Detect which cell encompasses the target text, then output its (x, y) center coordinate. 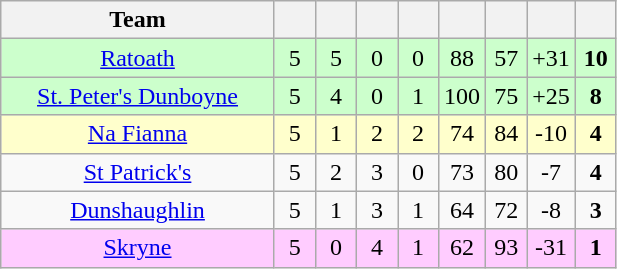
Na Fianna (138, 134)
72 (506, 210)
74 (462, 134)
+31 (552, 58)
Dunshaughlin (138, 210)
80 (506, 172)
93 (506, 248)
10 (596, 58)
Ratoath (138, 58)
64 (462, 210)
-7 (552, 172)
84 (506, 134)
100 (462, 96)
St Patrick's (138, 172)
+25 (552, 96)
St. Peter's Dunboyne (138, 96)
57 (506, 58)
-10 (552, 134)
8 (596, 96)
62 (462, 248)
73 (462, 172)
Team (138, 20)
Skryne (138, 248)
75 (506, 96)
88 (462, 58)
-31 (552, 248)
-8 (552, 210)
